Find where the given text appears and provide that cell's center as [X, Y] coordinate. 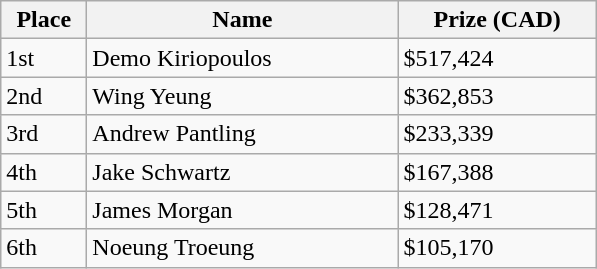
3rd [44, 134]
Place [44, 20]
Demo Kiriopoulos [242, 58]
6th [44, 248]
Wing Yeung [242, 96]
4th [44, 172]
Jake Schwartz [242, 172]
Name [242, 20]
$233,339 [498, 134]
$128,471 [498, 210]
$105,170 [498, 248]
$362,853 [498, 96]
$167,388 [498, 172]
Noeung Troeung [242, 248]
2nd [44, 96]
$517,424 [498, 58]
Prize (CAD) [498, 20]
James Morgan [242, 210]
1st [44, 58]
Andrew Pantling [242, 134]
5th [44, 210]
